Identify which cell holds the provided text, then report its [X, Y] central coordinate. 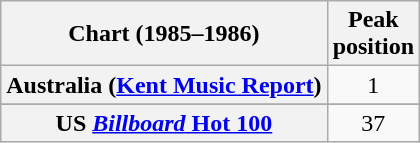
Australia (Kent Music Report) [164, 85]
US Billboard Hot 100 [164, 123]
1 [373, 85]
Peakposition [373, 34]
Chart (1985–1986) [164, 34]
37 [373, 123]
